Extract the [X, Y] coordinate from the center of the cell holding the provided text.  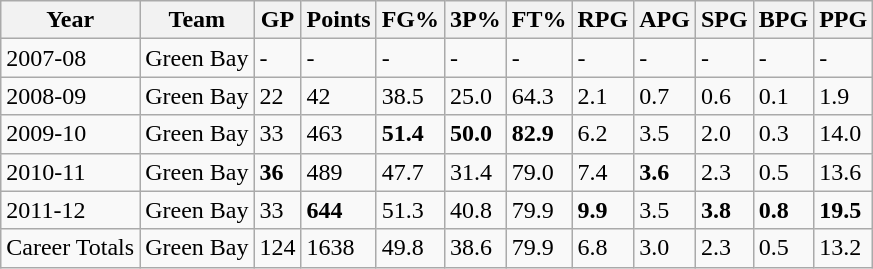
3.0 [665, 248]
38.5 [410, 96]
2010-11 [70, 172]
Points [338, 20]
1638 [338, 248]
2011-12 [70, 210]
25.0 [476, 96]
31.4 [476, 172]
79.0 [539, 172]
9.9 [603, 210]
FG% [410, 20]
42 [338, 96]
36 [278, 172]
489 [338, 172]
38.6 [476, 248]
22 [278, 96]
PPG [844, 20]
644 [338, 210]
0.7 [665, 96]
2007-08 [70, 58]
49.8 [410, 248]
6.8 [603, 248]
47.7 [410, 172]
2008-09 [70, 96]
50.0 [476, 134]
FT% [539, 20]
3.6 [665, 172]
1.9 [844, 96]
51.3 [410, 210]
19.5 [844, 210]
40.8 [476, 210]
3P% [476, 20]
0.1 [783, 96]
RPG [603, 20]
13.6 [844, 172]
GP [278, 20]
124 [278, 248]
2.1 [603, 96]
0.8 [783, 210]
7.4 [603, 172]
13.2 [844, 248]
SPG [724, 20]
2.0 [724, 134]
82.9 [539, 134]
Team [197, 20]
0.6 [724, 96]
3.8 [724, 210]
Career Totals [70, 248]
463 [338, 134]
BPG [783, 20]
APG [665, 20]
0.3 [783, 134]
14.0 [844, 134]
2009-10 [70, 134]
6.2 [603, 134]
Year [70, 20]
51.4 [410, 134]
64.3 [539, 96]
